Detect which cell encompasses the target text, then output its (x, y) center coordinate. 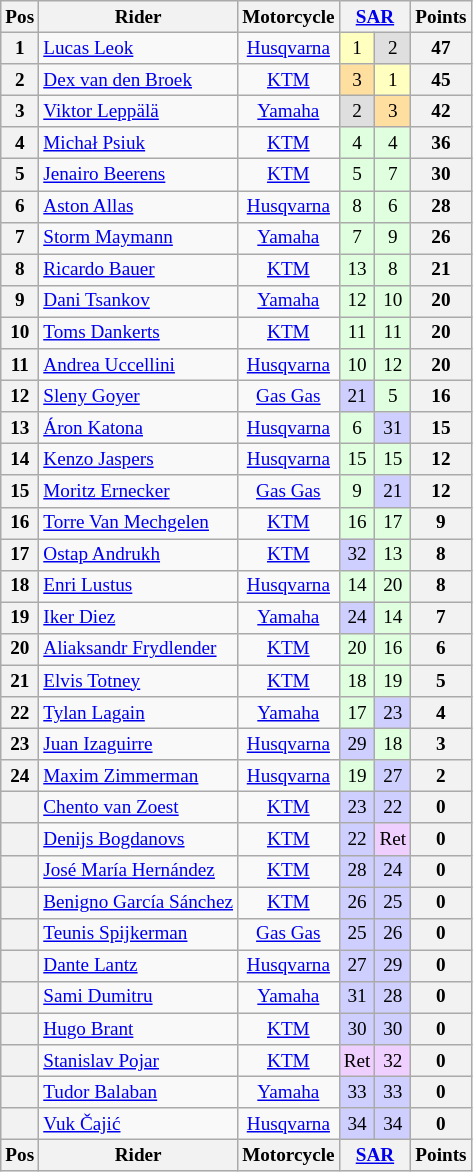
Moritz Ernecker (138, 491)
Sleny Goyer (138, 396)
Juan Izaguirre (138, 744)
Teunis Spijkerman (138, 934)
Storm Maymann (138, 238)
Sami Dumitru (138, 997)
Benigno García Sánchez (138, 902)
Hugo Brant (138, 1029)
Aliaksandr Frydlender (138, 649)
José María Hernández (138, 871)
Ricardo Bauer (138, 270)
Elvis Totney (138, 681)
Iker Diez (138, 618)
Dante Lantz (138, 966)
Toms Dankerts (138, 333)
Vuk Čajić (138, 1124)
Michał Psiuk (138, 143)
Tudor Balaban (138, 1092)
Maxim Zimmerman (138, 776)
Tylan Lagain (138, 713)
42 (441, 111)
Stanislav Pojar (138, 1061)
45 (441, 80)
Enri Lustus (138, 586)
Denijs Bogdanovs (138, 839)
Kenzo Jaspers (138, 460)
Ostap Andrukh (138, 554)
Aston Allas (138, 206)
Viktor Leppälä (138, 111)
Torre Van Mechgelen (138, 523)
Lucas Leok (138, 48)
Dex van den Broek (138, 80)
Dani Tsankov (138, 301)
47 (441, 48)
Áron Katona (138, 428)
Chento van Zoest (138, 808)
36 (441, 143)
Jenairo Beerens (138, 175)
Andrea Uccellini (138, 365)
